Find where the given text appears and provide that cell's center as [X, Y] coordinate. 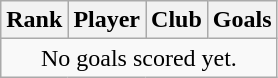
Goals [242, 20]
Rank [34, 20]
Player [107, 20]
Club [177, 20]
No goals scored yet. [139, 58]
